Pinpoint the cell where the given text exists, returning its [x, y] midpoint coordinate. 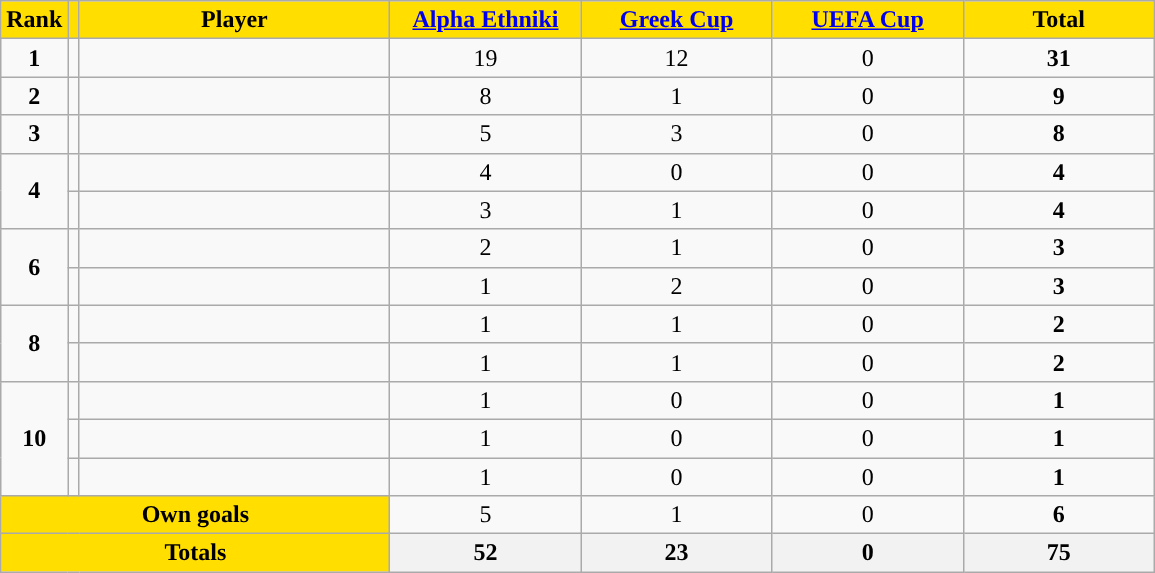
31 [1058, 58]
UEFA Cup [868, 20]
Greek Cup [676, 20]
10 [34, 438]
75 [1058, 553]
23 [676, 553]
Rank [34, 20]
Player [234, 20]
Own goals [196, 515]
Totals [196, 553]
9 [1058, 96]
19 [486, 58]
Alpha Ethniki [486, 20]
12 [676, 58]
52 [486, 553]
Total [1058, 20]
